Output the (X, Y) coordinate of the center of the cell containing the given text.  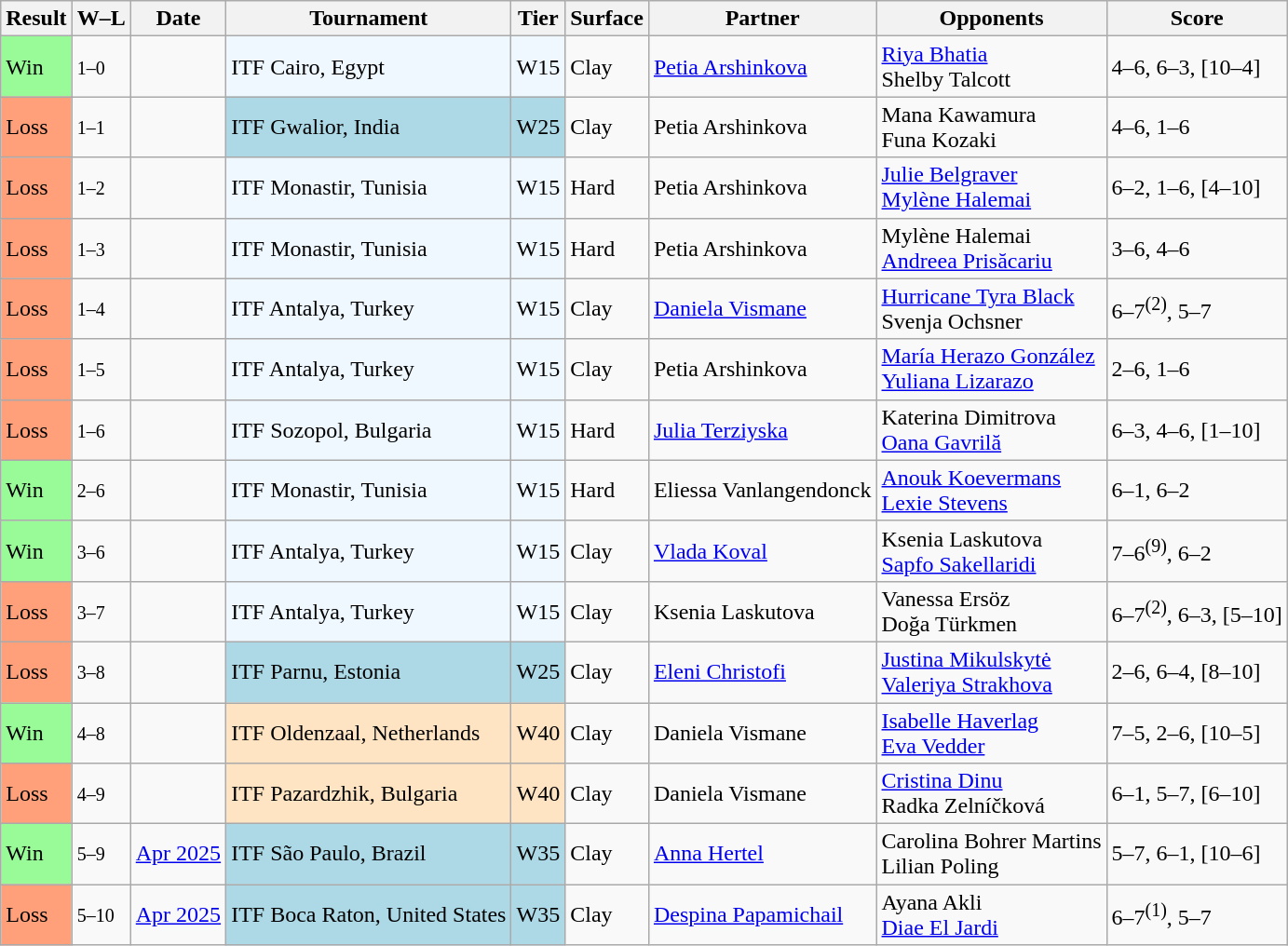
ITF Oldenzaal, Netherlands (369, 732)
Vlada Koval (762, 551)
Vanessa Ersöz Doğa Türkmen (991, 611)
Julie Belgraver Mylène Halemai (991, 188)
6–7(2), 6–3, [5–10] (1197, 611)
Cristina Dinu Radka Zelníčková (991, 793)
ITF Sozopol, Bulgaria (369, 430)
Isabelle Haverlag Eva Vedder (991, 732)
1–1 (101, 127)
Partner (762, 19)
1–5 (101, 369)
Score (1197, 19)
ITF São Paulo, Brazil (369, 855)
Surface (607, 19)
1–6 (101, 430)
2–6 (101, 490)
Ksenia Laskutova (762, 611)
Julia Terziyska (762, 430)
Ayana Akli Diae El Jardi (991, 914)
Hurricane Tyra Black Svenja Ochsner (991, 309)
6–7(1), 5–7 (1197, 914)
Result (36, 19)
Eleni Christofi (762, 672)
ITF Cairo, Egypt (369, 67)
Tier (538, 19)
4–6, 1–6 (1197, 127)
ITF Gwalior, India (369, 127)
5–7, 6–1, [10–6] (1197, 855)
7–5, 2–6, [10–5] (1197, 732)
6–3, 4–6, [1–10] (1197, 430)
3–8 (101, 672)
5–10 (101, 914)
5–9 (101, 855)
1–0 (101, 67)
Carolina Bohrer Martins Lilian Poling (991, 855)
4–6, 6–3, [10–4] (1197, 67)
Despina Papamichail (762, 914)
W–L (101, 19)
Katerina Dimitrova Oana Gavrilă (991, 430)
Mana Kawamura Funa Kozaki (991, 127)
1–3 (101, 248)
2–6, 1–6 (1197, 369)
6–2, 1–6, [4–10] (1197, 188)
1–2 (101, 188)
Eliessa Vanlangendonck (762, 490)
Mylène Halemai Andreea Prisăcariu (991, 248)
7–6(9), 6–2 (1197, 551)
3–6, 4–6 (1197, 248)
ITF Boca Raton, United States (369, 914)
Justina Mikulskytė Valeriya Strakhova (991, 672)
Riya Bhatia Shelby Talcott (991, 67)
3–6 (101, 551)
Opponents (991, 19)
María Herazo González Yuliana Lizarazo (991, 369)
4–9 (101, 793)
ITF Parnu, Estonia (369, 672)
Ksenia Laskutova Sapfo Sakellaridi (991, 551)
Anna Hertel (762, 855)
6–7(2), 5–7 (1197, 309)
6–1, 5–7, [6–10] (1197, 793)
1–4 (101, 309)
Anouk Koevermans Lexie Stevens (991, 490)
4–8 (101, 732)
6–1, 6–2 (1197, 490)
Tournament (369, 19)
ITF Pazardzhik, Bulgaria (369, 793)
Date (178, 19)
3–7 (101, 611)
2–6, 6–4, [8–10] (1197, 672)
